Pinpoint the cell where the given text exists, returning its [X, Y] midpoint coordinate. 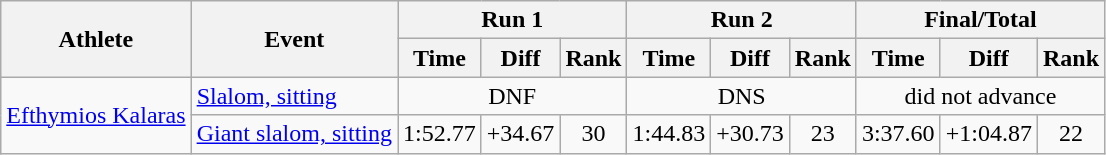
1:52.77 [440, 134]
DNF [512, 96]
30 [594, 134]
+30.73 [750, 134]
Final/Total [980, 20]
Run 2 [742, 20]
did not advance [980, 96]
DNS [742, 96]
3:37.60 [898, 134]
23 [822, 134]
Event [294, 39]
Slalom, sitting [294, 96]
Athlete [96, 39]
+1:04.87 [988, 134]
Giant slalom, sitting [294, 134]
Run 1 [512, 20]
+34.67 [520, 134]
Efthymios Kalaras [96, 115]
22 [1070, 134]
1:44.83 [669, 134]
